Pinpoint the cell where the given text exists, returning its (x, y) midpoint coordinate. 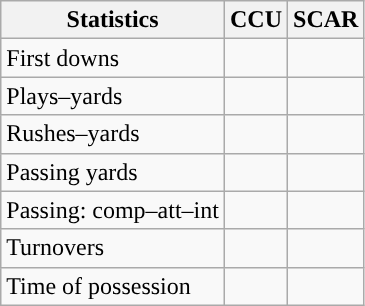
Plays–yards (113, 96)
CCU (256, 20)
First downs (113, 58)
Passing: comp–att–int (113, 210)
Rushes–yards (113, 134)
Time of possession (113, 286)
Turnovers (113, 248)
Passing yards (113, 172)
Statistics (113, 20)
SCAR (326, 20)
